Provide the (X, Y) coordinate of the cell's center where the given text is located.  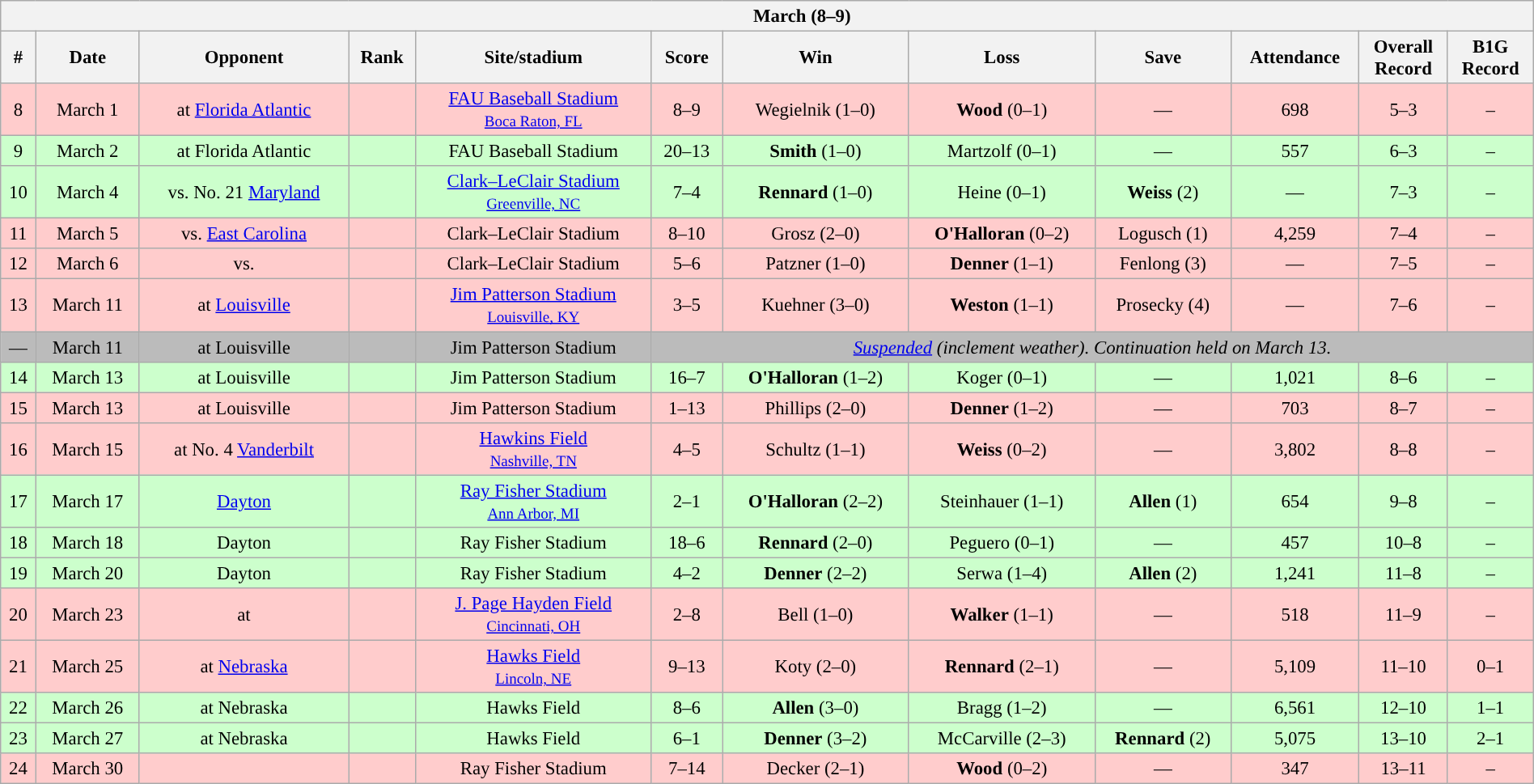
Peguero (0–1) (1002, 542)
McCarville (2–3) (1002, 738)
13 (18, 306)
O'Halloran (1–2) (816, 377)
Patzner (1–0) (816, 264)
# (18, 57)
8–10 (687, 234)
11–8 (1403, 573)
FAU Baseball StadiumBoca Raton, FL (534, 110)
March 2 (87, 151)
3,802 (1295, 448)
Prosecky (4) (1163, 306)
Score (687, 57)
March 26 (87, 708)
6,561 (1295, 708)
OverallRecord (1403, 57)
Decker (2–1) (816, 769)
J. Page Hayden FieldCincinnati, OH (534, 615)
Koty (2–0) (816, 667)
Fenlong (3) (1163, 264)
Allen (3–0) (816, 708)
Bragg (1–2) (1002, 708)
Denner (3–2) (816, 738)
7–14 (687, 769)
Weiss (0–2) (1002, 448)
Wood (0–1) (1002, 110)
Hawkins FieldNashville, TN (534, 448)
3–5 (687, 306)
Wegielnik (1–0) (816, 110)
Jim Patterson StadiumLouisville, KY (534, 306)
Hawks FieldLincoln, NE (534, 667)
Ray Fisher StadiumAnn Arbor, MI (534, 502)
18–6 (687, 542)
22 (18, 708)
7–5 (1403, 264)
Site/stadium (534, 57)
5,075 (1295, 738)
March (8–9) (767, 16)
Wood (0–2) (1002, 769)
Kuehner (3–0) (816, 306)
March 23 (87, 615)
24 (18, 769)
March 6 (87, 264)
Allen (1) (1163, 502)
Allen (2) (1163, 573)
1–13 (687, 408)
0–1 (1490, 667)
11–9 (1403, 615)
10–8 (1403, 542)
at (244, 615)
O'Halloran (2–2) (816, 502)
Suspended (inclement weather). Continuation held on March 13. (1092, 347)
vs. No. 21 Maryland (244, 193)
17 (18, 502)
March 25 (87, 667)
11 (18, 234)
7–3 (1403, 193)
Opponent (244, 57)
March 4 (87, 193)
March 27 (87, 738)
5–6 (687, 264)
Rennard (2–1) (1002, 667)
16 (18, 448)
March 15 (87, 448)
March 5 (87, 234)
March 18 (87, 542)
Martzolf (0–1) (1002, 151)
21 (18, 667)
4–5 (687, 448)
4–2 (687, 573)
347 (1295, 769)
7–6 (1403, 306)
Denner (1–2) (1002, 408)
698 (1295, 110)
O'Halloran (0–2) (1002, 234)
Save (1163, 57)
518 (1295, 615)
Serwa (1–4) (1002, 573)
1–1 (1490, 708)
Walker (1–1) (1002, 615)
10 (18, 193)
457 (1295, 542)
6–1 (687, 738)
Rennard (2) (1163, 738)
8–8 (1403, 448)
March 1 (87, 110)
Weston (1–1) (1002, 306)
654 (1295, 502)
Steinhauer (1–1) (1002, 502)
1,021 (1295, 377)
Schultz (1–1) (816, 448)
5–3 (1403, 110)
4,259 (1295, 234)
23 (18, 738)
Koger (0–1) (1002, 377)
2–8 (687, 615)
9–8 (1403, 502)
B1GRecord (1490, 57)
18 (18, 542)
19 (18, 573)
Rennard (2–0) (816, 542)
vs. (244, 264)
Logusch (1) (1163, 234)
6–3 (1403, 151)
5,109 (1295, 667)
FAU Baseball Stadium (534, 151)
Loss (1002, 57)
March 20 (87, 573)
Smith (1–0) (816, 151)
16–7 (687, 377)
15 (18, 408)
Attendance (1295, 57)
Win (816, 57)
20 (18, 615)
13–10 (1403, 738)
11–10 (1403, 667)
Heine (0–1) (1002, 193)
at No. 4 Vanderbilt (244, 448)
12 (18, 264)
12–10 (1403, 708)
8–9 (687, 110)
March 17 (87, 502)
8 (18, 110)
1,241 (1295, 573)
557 (1295, 151)
March 30 (87, 769)
13–11 (1403, 769)
Phillips (2–0) (816, 408)
Denner (2–2) (816, 573)
9–13 (687, 667)
Clark–LeClair StadiumGreenville, NC (534, 193)
Denner (1–1) (1002, 264)
Grosz (2–0) (816, 234)
9 (18, 151)
20–13 (687, 151)
Weiss (2) (1163, 193)
vs. East Carolina (244, 234)
Bell (1–0) (816, 615)
8–7 (1403, 408)
Rank (382, 57)
Rennard (1–0) (816, 193)
Date (87, 57)
703 (1295, 408)
14 (18, 377)
